Return [x, y] of the center of cell containing provided text 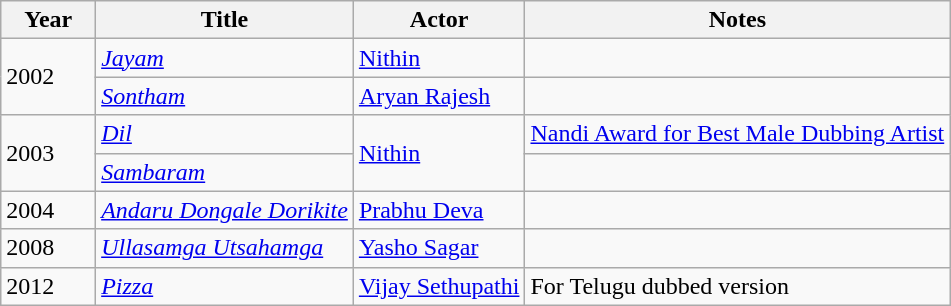
Vijay Sethupathi [439, 286]
Ullasamga Utsahamga [225, 248]
Year [48, 20]
Notes [738, 20]
Nandi Award for Best Male Dubbing Artist [738, 134]
Prabhu Deva [439, 210]
Aryan Rajesh [439, 96]
Actor [439, 20]
Title [225, 20]
2004 [48, 210]
For Telugu dubbed version [738, 286]
2003 [48, 153]
Dil [225, 134]
2008 [48, 248]
Pizza [225, 286]
2012 [48, 286]
Andaru Dongale Dorikite [225, 210]
2002 [48, 77]
Yasho Sagar [439, 248]
Sontham [225, 96]
Jayam [225, 58]
Sambaram [225, 172]
